Scan for the cell matching the given text and deliver its (X, Y) coordinate at center. 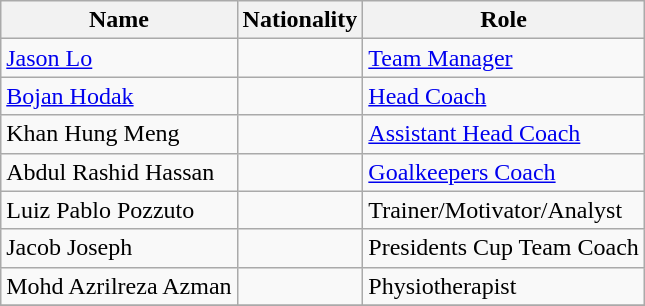
Bojan Hodak (119, 96)
Assistant Head Coach (504, 134)
Jason Lo (119, 58)
Jacob Joseph (119, 248)
Nationality (300, 20)
Goalkeepers Coach (504, 172)
Role (504, 20)
Abdul Rashid Hassan (119, 172)
Team Manager (504, 58)
Head Coach (504, 96)
Name (119, 20)
Khan Hung Meng (119, 134)
Trainer/Motivator/Analyst (504, 210)
Mohd Azrilreza Azman (119, 286)
Physiotherapist (504, 286)
Presidents Cup Team Coach (504, 248)
Luiz Pablo Pozzuto (119, 210)
